Detect which cell encompasses the target text, then output its [X, Y] center coordinate. 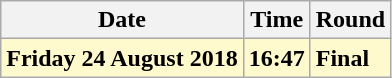
Round [350, 20]
Time [276, 20]
16:47 [276, 58]
Friday 24 August 2018 [122, 58]
Final [350, 58]
Date [122, 20]
